Return the [X, Y] coordinate for the center point of the cell that contains the specified text.  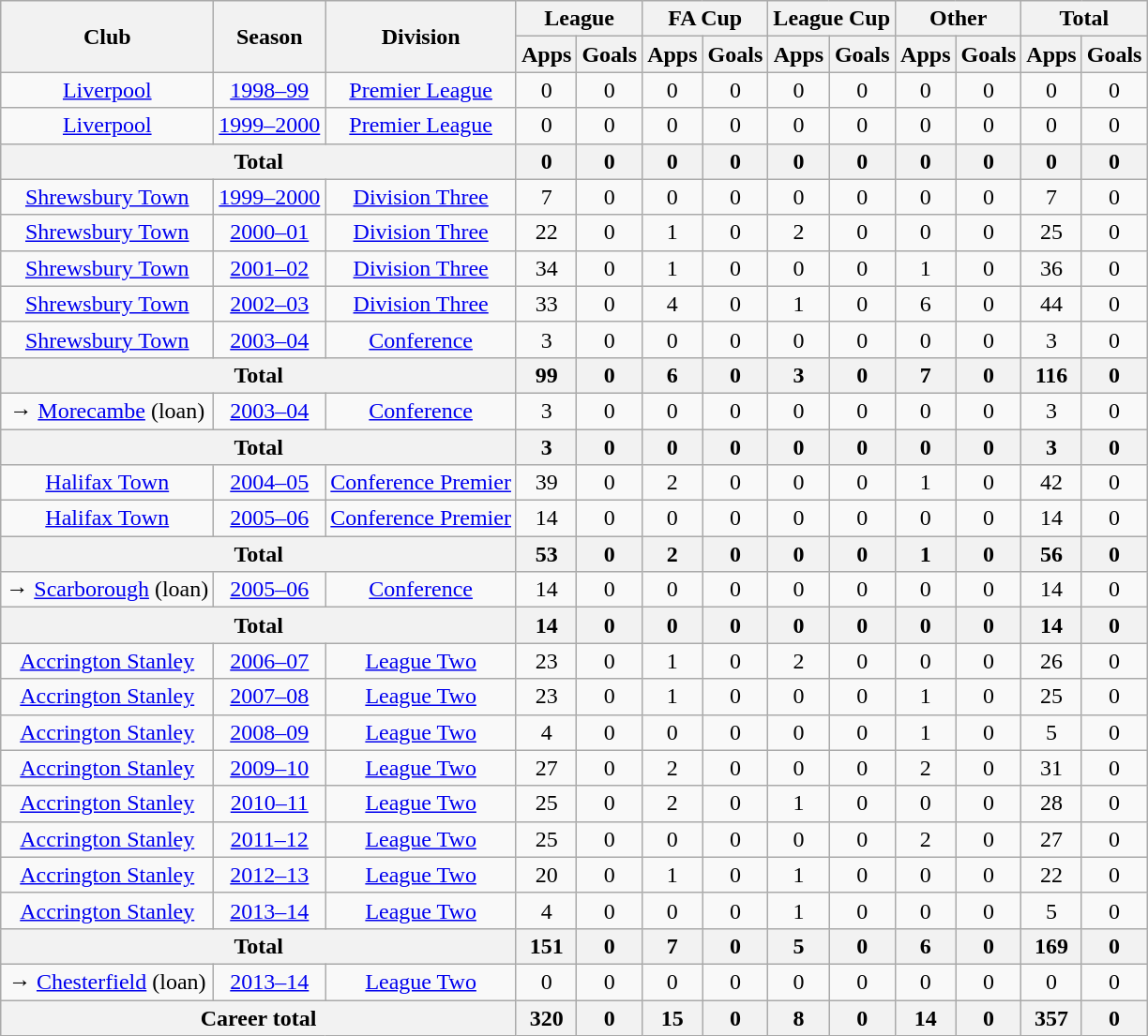
2006–07 [270, 661]
2008–09 [270, 732]
League [579, 19]
169 [1051, 946]
39 [546, 483]
2000–01 [270, 233]
116 [1051, 375]
→ Scarborough (loan) [107, 590]
56 [1051, 554]
2009–10 [270, 768]
Other [959, 19]
26 [1051, 661]
2010–11 [270, 803]
→ Morecambe (loan) [107, 411]
320 [546, 1017]
2007–08 [270, 697]
2001–02 [270, 268]
357 [1051, 1017]
2012–13 [270, 875]
31 [1051, 768]
Career total [259, 1017]
League Cup [832, 19]
33 [546, 304]
Division [421, 37]
36 [1051, 268]
44 [1051, 304]
42 [1051, 483]
1998–99 [270, 90]
34 [546, 268]
FA Cup [705, 19]
8 [799, 1017]
53 [546, 554]
20 [546, 875]
2004–05 [270, 483]
151 [546, 946]
99 [546, 375]
2002–03 [270, 304]
28 [1051, 803]
2011–12 [270, 839]
Season [270, 37]
→ Chesterfield (loan) [107, 982]
Club [107, 37]
15 [672, 1017]
